Search for the cell housing the specified text and yield its (X, Y) center coordinate. 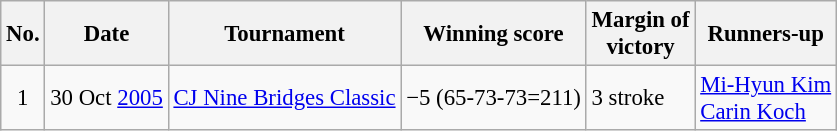
−5 (65-73-73=211) (494, 98)
30 Oct 2005 (106, 98)
Winning score (494, 34)
1 (23, 98)
CJ Nine Bridges Classic (284, 98)
3 stroke (640, 98)
Runners-up (766, 34)
Tournament (284, 34)
Mi-Hyun Kim Carin Koch (766, 98)
No. (23, 34)
Margin ofvictory (640, 34)
Date (106, 34)
